Determine the [x, y] coordinate at the center of the cell enclosing the given text.  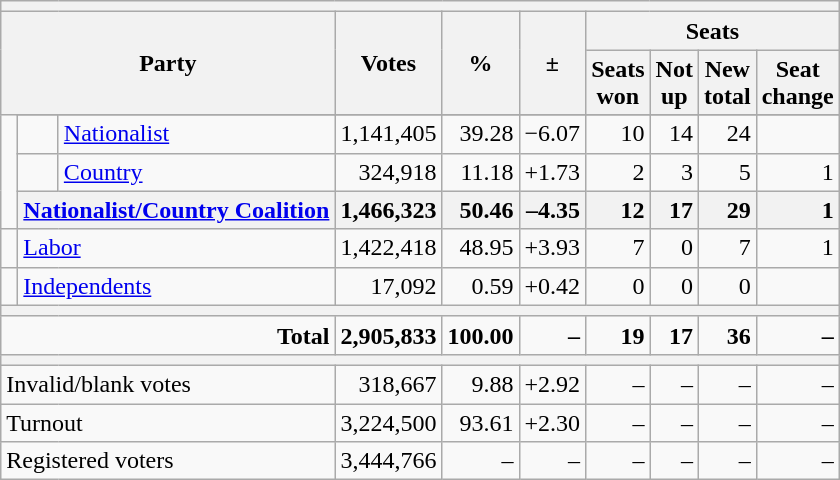
2 [618, 172]
100.00 [480, 335]
1,466,323 [388, 210]
+2.92 [552, 384]
3 [674, 172]
1,422,418 [388, 248]
−6.07 [552, 134]
Labor [176, 248]
9.88 [480, 384]
48.95 [480, 248]
Country [196, 172]
–4.35 [552, 210]
% [480, 64]
93.61 [480, 423]
Seatswon [618, 82]
24 [727, 134]
+3.93 [552, 248]
Turnout [168, 423]
Total [168, 335]
17,092 [388, 286]
Nationalist [196, 134]
Newtotal [727, 82]
Registered voters [168, 461]
36 [727, 335]
324,918 [388, 172]
11.18 [480, 172]
5 [727, 172]
14 [674, 134]
Party [168, 64]
29 [727, 210]
50.46 [480, 210]
+0.42 [552, 286]
12 [618, 210]
± [552, 64]
Independents [176, 286]
3,444,766 [388, 461]
2,905,833 [388, 335]
3,224,500 [388, 423]
Seats [713, 31]
Invalid/blank votes [168, 384]
318,667 [388, 384]
Notup [674, 82]
Votes [388, 64]
Seatchange [798, 82]
+1.73 [552, 172]
+2.30 [552, 423]
0.59 [480, 286]
19 [618, 335]
10 [618, 134]
39.28 [480, 134]
Nationalist/Country Coalition [176, 210]
1,141,405 [388, 134]
